Scan for the cell matching the given text and deliver its (x, y) coordinate at center. 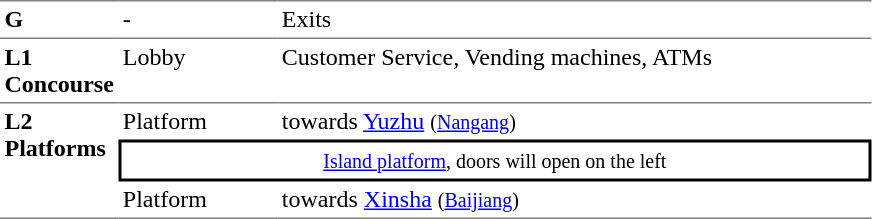
Customer Service, Vending machines, ATMs (574, 71)
Lobby (198, 71)
Island platform, doors will open on the left (494, 161)
Platform (198, 122)
L1Concourse (59, 71)
towards Yuzhu (Nangang) (574, 122)
G (59, 19)
Exits (574, 19)
- (198, 19)
